Find where the given text appears and provide that cell's center as (X, Y) coordinate. 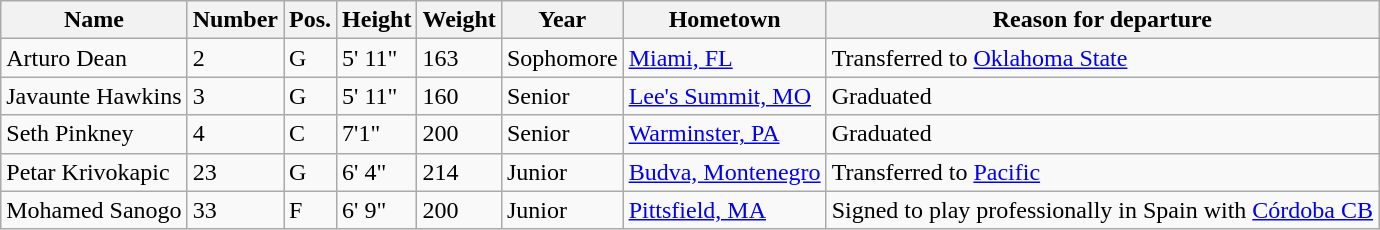
Javaunte Hawkins (94, 96)
Weight (459, 20)
6' 9" (377, 210)
7'1" (377, 134)
F (310, 210)
Year (562, 20)
Budva, Montenegro (724, 172)
Miami, FL (724, 58)
214 (459, 172)
160 (459, 96)
Reason for departure (1102, 20)
Height (377, 20)
6' 4" (377, 172)
Pittsfield, MA (724, 210)
Lee's Summit, MO (724, 96)
Seth Pinkney (94, 134)
Number (235, 20)
2 (235, 58)
Transferred to Pacific (1102, 172)
23 (235, 172)
Mohamed Sanogo (94, 210)
Signed to play professionally in Spain with Córdoba CB (1102, 210)
Sophomore (562, 58)
Name (94, 20)
Transferred to Oklahoma State (1102, 58)
33 (235, 210)
Pos. (310, 20)
Hometown (724, 20)
4 (235, 134)
C (310, 134)
Petar Krivokapic (94, 172)
Arturo Dean (94, 58)
Warminster, PA (724, 134)
163 (459, 58)
3 (235, 96)
